Scan for the cell matching the given text and deliver its (x, y) coordinate at center. 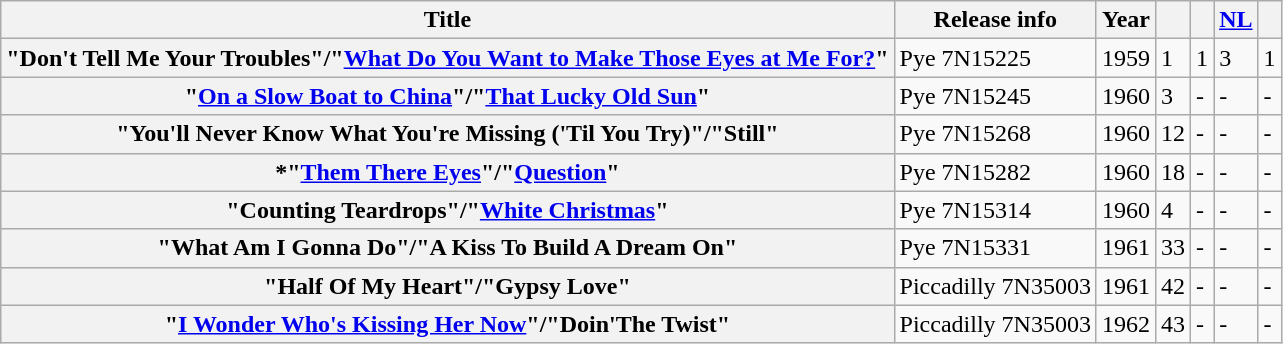
"You'll Never Know What You're Missing ('Til You Try)"/"Still" (448, 134)
Pye 7N15282 (995, 172)
Release info (995, 20)
NL (1236, 20)
"Half Of My Heart"/"Gypsy Love" (448, 286)
Pye 7N15314 (995, 210)
Pye 7N15225 (995, 58)
Pye 7N15268 (995, 134)
*"Them There Eyes"/"Question" (448, 172)
1959 (1126, 58)
Pye 7N15331 (995, 248)
Year (1126, 20)
"Counting Teardrops"/"White Christmas" (448, 210)
33 (1174, 248)
"I Wonder Who's Kissing Her Now"/"Doin'The Twist" (448, 324)
12 (1174, 134)
Title (448, 20)
42 (1174, 286)
"Don't Tell Me Your Troubles"/"What Do You Want to Make Those Eyes at Me For?" (448, 58)
"What Am I Gonna Do"/"A Kiss To Build A Dream On" (448, 248)
"On a Slow Boat to China"/"That Lucky Old Sun" (448, 96)
Pye 7N15245 (995, 96)
1962 (1126, 324)
18 (1174, 172)
43 (1174, 324)
4 (1174, 210)
